Identify which cell holds the provided text, then report its [x, y] central coordinate. 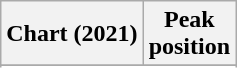
Peakposition [189, 34]
Chart (2021) [72, 34]
